Identify which cell holds the provided text, then report its (X, Y) central coordinate. 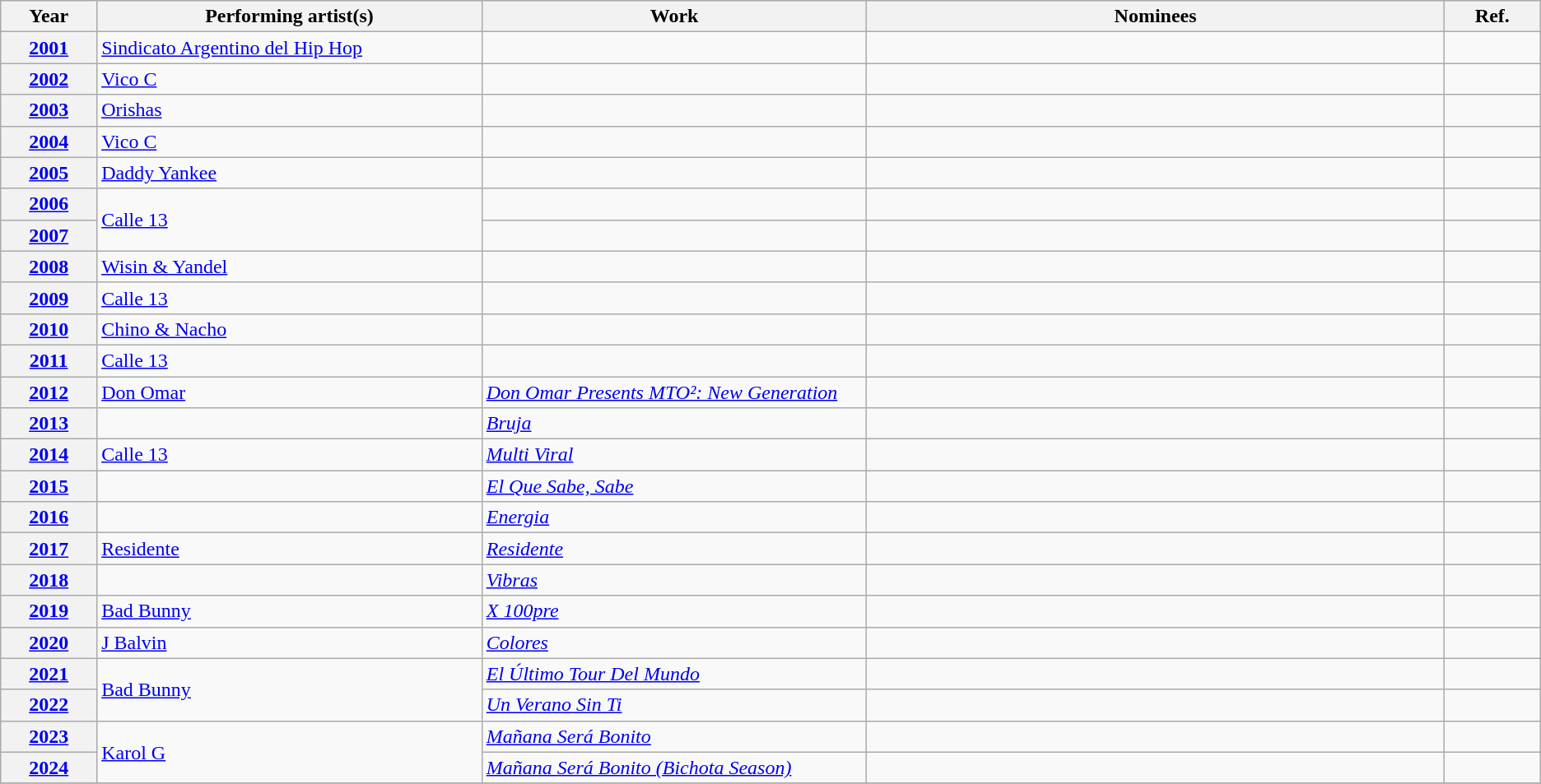
2011 (49, 360)
Year (49, 16)
2013 (49, 424)
El Último Tour Del Mundo (674, 674)
Bruja (674, 424)
Mañana Será Bonito (674, 736)
Chino & Nacho (290, 329)
Work (674, 16)
2002 (49, 79)
2010 (49, 329)
Karol G (290, 752)
2003 (49, 110)
Nominees (1156, 16)
Ref. (1492, 16)
2008 (49, 267)
2009 (49, 298)
Colores (674, 643)
2012 (49, 392)
Sindicato Argentino del Hip Hop (290, 48)
2023 (49, 736)
2014 (49, 455)
Performing artist(s) (290, 16)
Mañana Será Bonito (Bichota Season) (674, 768)
2017 (49, 549)
2020 (49, 643)
2018 (49, 580)
Vibras (674, 580)
Wisin & Yandel (290, 267)
Orishas (290, 110)
2001 (49, 48)
2006 (49, 204)
2024 (49, 768)
Multi Viral (674, 455)
Daddy Yankee (290, 173)
Don Omar (290, 392)
J Balvin (290, 643)
2021 (49, 674)
Don Omar Presents MTO²: New Generation (674, 392)
El Que Sabe, Sabe (674, 486)
X 100pre (674, 611)
2004 (49, 141)
2015 (49, 486)
2005 (49, 173)
2022 (49, 705)
Un Verano Sin Ti (674, 705)
2007 (49, 235)
Energia (674, 517)
2016 (49, 517)
2019 (49, 611)
